Detect which cell encompasses the target text, then output its [x, y] center coordinate. 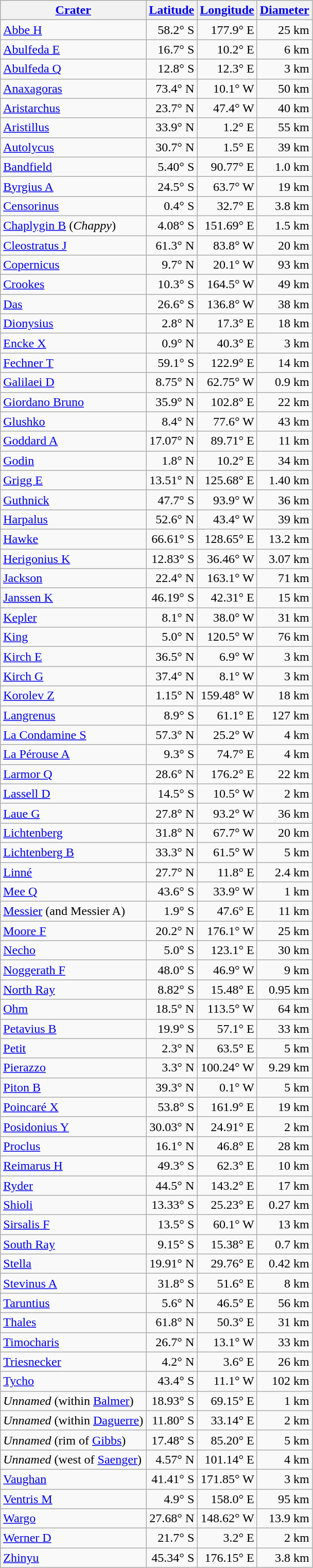
5.6° N [172, 1303]
Byrgius A [73, 186]
15.38° E [227, 1244]
0.4° S [172, 206]
Encke X [73, 343]
89.71° E [227, 441]
Aristillus [73, 128]
Linné [73, 872]
4.08° S [172, 225]
Posidonius Y [73, 1126]
21.7° S [172, 1538]
20.1° W [227, 265]
62.3° E [227, 1166]
143.2° E [227, 1185]
17 km [284, 1185]
58.2° S [172, 30]
Copernicus [73, 265]
0.1° W [227, 1087]
Guthnick [73, 500]
1.2° E [227, 128]
Ryder [73, 1185]
Jackson [73, 578]
49.3° S [172, 1166]
9.3° S [172, 754]
Unnamed (rim of Gibbs) [73, 1440]
50.3° E [227, 1323]
43.4° S [172, 1381]
85.20° E [227, 1440]
Autolycus [73, 147]
14 km [284, 363]
171.85° W [227, 1479]
176.15° E [227, 1558]
64 km [284, 1009]
5.0° N [172, 637]
13.5° S [172, 1225]
8.82° S [172, 990]
Giordano Bruno [73, 402]
Laue G [73, 813]
Grigg E [73, 480]
Galilaei D [73, 382]
32.7° E [227, 206]
Abbe H [73, 30]
Godin [73, 461]
Aristarchus [73, 108]
8.1° W [227, 676]
13.2 km [284, 539]
Stella [73, 1264]
48.0° S [172, 970]
Kepler [73, 618]
26.7° N [172, 1342]
46.19° S [172, 598]
101.14° E [227, 1459]
Tycho [73, 1381]
113.5° W [227, 1009]
8.75° N [172, 382]
Timocharis [73, 1342]
Latitude [172, 10]
2.4 km [284, 872]
Abulfeda E [73, 49]
41.41° S [172, 1479]
Dionysius [73, 324]
Goddard A [73, 441]
Herigonius K [73, 558]
46.5° E [227, 1303]
40.3° E [227, 343]
38.0° W [227, 618]
158.0° E [227, 1499]
46.9° W [227, 970]
15 km [284, 598]
17.48° S [172, 1440]
42.31° E [227, 598]
Lichtenberg [73, 833]
120.5° W [227, 637]
90.77° E [227, 167]
63.5° E [227, 1048]
47.4° W [227, 108]
46.8° E [227, 1146]
5.40° S [172, 167]
61.8° N [172, 1323]
20.2° N [172, 931]
31.8° S [172, 1283]
38 km [284, 304]
10.5° W [227, 794]
Abulfeda Q [73, 69]
151.69° E [227, 225]
33.3° N [172, 852]
Mee Q [73, 892]
Unnamed (west of Saenger) [73, 1459]
9.15° S [172, 1244]
Hawke [73, 539]
17.3° E [227, 324]
Proclus [73, 1146]
47.6° E [227, 911]
Kirch E [73, 657]
69.15° E [227, 1401]
47.7° S [172, 500]
36.46° W [227, 558]
57.1° E [227, 1029]
13.9 km [284, 1519]
136.8° W [227, 304]
11.8° E [227, 872]
22.4° N [172, 578]
55 km [284, 128]
26 km [284, 1362]
27.68° N [172, 1519]
93.9° W [227, 500]
Harpalus [73, 519]
26.6° S [172, 304]
Larmor Q [73, 774]
159.48° W [227, 696]
45.34° S [172, 1558]
9.7° N [172, 265]
Sirsalis F [73, 1225]
49 km [284, 285]
0.9° N [172, 343]
Reimarus H [73, 1166]
1.5 km [284, 225]
51.6° E [227, 1283]
North Ray [73, 990]
10.1° W [227, 89]
95 km [284, 1499]
0.27 km [284, 1205]
25.2° W [227, 735]
163.1° W [227, 578]
30 km [284, 950]
15.48° E [227, 990]
Chaplygin B (Chappy) [73, 225]
61.3° N [172, 245]
16.7° S [172, 49]
66.61° S [172, 539]
Glushko [73, 421]
13.51° N [172, 480]
Messier (and Messier A) [73, 911]
4.2° N [172, 1362]
0.95 km [284, 990]
Censorinus [73, 206]
6.9° W [227, 657]
Taruntius [73, 1303]
43.4° W [227, 519]
10.3° S [172, 285]
28.6° N [172, 774]
Lichtenberg B [73, 852]
52.6° N [172, 519]
31.8° N [172, 833]
Cleostratus J [73, 245]
South Ray [73, 1244]
Crookes [73, 285]
177.9° E [227, 30]
Moore F [73, 931]
0.9 km [284, 382]
King [73, 637]
12.83° S [172, 558]
71 km [284, 578]
Petavius B [73, 1029]
4.57° N [172, 1459]
Werner D [73, 1538]
13.33° S [172, 1205]
18.93° S [172, 1401]
1.8° N [172, 461]
19.91° N [172, 1264]
Wargo [73, 1519]
Zhinyu [73, 1558]
35.9° N [172, 402]
3.07 km [284, 558]
161.9° E [227, 1107]
33.14° E [227, 1420]
1.0 km [284, 167]
3.3° N [172, 1068]
176.2° E [227, 774]
10 km [284, 1166]
59.1° S [172, 363]
164.5° W [227, 285]
0.42 km [284, 1264]
Stevinus A [73, 1283]
127 km [284, 715]
61.1° E [227, 715]
4.9° S [172, 1499]
9.29 km [284, 1068]
43.6° S [172, 892]
1.9° S [172, 911]
0.7 km [284, 1244]
8.1° N [172, 618]
6 km [284, 49]
25.23° E [227, 1205]
122.9° E [227, 363]
Poincaré X [73, 1107]
33.9° N [172, 128]
176.1° W [227, 931]
29.76° E [227, 1264]
8.9° S [172, 715]
3.2° E [227, 1538]
Korolev Z [73, 696]
Crater [73, 10]
44.5° N [172, 1185]
63.7° W [227, 186]
34 km [284, 461]
30.7° N [172, 147]
123.1° E [227, 950]
Langrenus [73, 715]
61.5° W [227, 852]
62.75° W [227, 382]
23.7° N [172, 108]
Lassell D [73, 794]
60.1° W [227, 1225]
73.4° N [172, 89]
83.8° W [227, 245]
43 km [284, 421]
2.8° N [172, 324]
53.8° S [172, 1107]
1.15° N [172, 696]
8 km [284, 1283]
125.68° E [227, 480]
La Pérouse A [73, 754]
1.40 km [284, 480]
Unnamed (within Balmer) [73, 1401]
67.7° W [227, 833]
Necho [73, 950]
148.62° W [227, 1519]
76 km [284, 637]
16.1° N [172, 1146]
24.5° S [172, 186]
1.5° E [227, 147]
Das [73, 304]
17.07° N [172, 441]
93 km [284, 265]
5.0° S [172, 950]
Petit [73, 1048]
74.7° E [227, 754]
Thales [73, 1323]
39.3° N [172, 1087]
11.1° W [227, 1381]
14.5° S [172, 794]
Bandfield [73, 167]
37.4° N [172, 676]
50 km [284, 89]
Anaxagoras [73, 89]
27.7° N [172, 872]
36.5° N [172, 657]
27.8° N [172, 813]
77.6° W [227, 421]
Janssen K [73, 598]
18.5° N [172, 1009]
30.03° N [172, 1126]
2.3° N [172, 1048]
13.1° W [227, 1342]
Diameter [284, 10]
3.6° E [227, 1362]
19.9° S [172, 1029]
33.9° W [227, 892]
Shioli [73, 1205]
Vaughan [73, 1479]
93.2° W [227, 813]
Kirch G [73, 676]
24.91° E [227, 1126]
Pierazzo [73, 1068]
100.24° W [227, 1068]
Piton B [73, 1087]
Noggerath F [73, 970]
56 km [284, 1303]
12.3° E [227, 69]
La Condamine S [73, 735]
13 km [284, 1225]
11.80° S [172, 1420]
57.3° N [172, 735]
Ohm [73, 1009]
28 km [284, 1146]
12.8° S [172, 69]
128.65° E [227, 539]
Longitude [227, 10]
102 km [284, 1381]
Triesnecker [73, 1362]
Unnamed (within Daguerre) [73, 1420]
Ventris M [73, 1499]
Fechner T [73, 363]
9 km [284, 970]
8.4° N [172, 421]
40 km [284, 108]
102.8° E [227, 402]
